Scan for the cell matching the given text and deliver its [X, Y] coordinate at center. 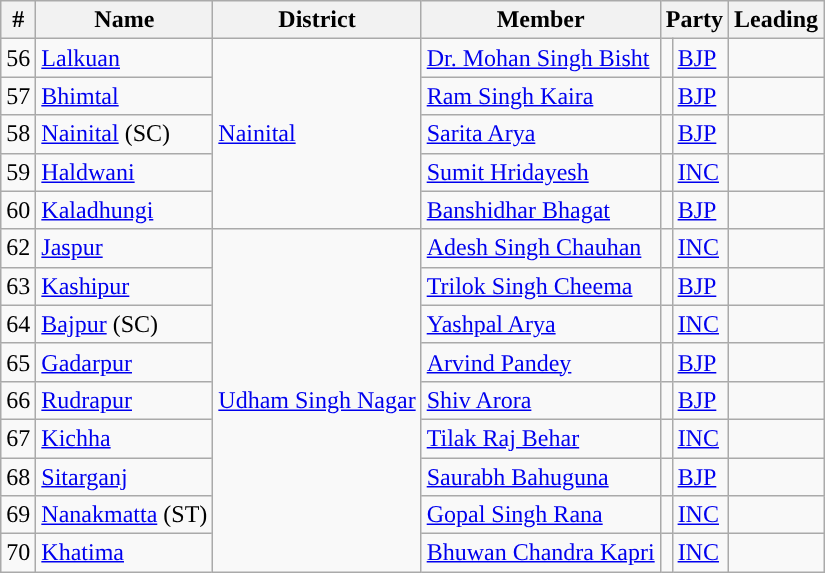
Party [694, 20]
Kaladhungi [124, 210]
Name [124, 20]
Bhuwan Chandra Kapri [540, 553]
62 [18, 248]
Lalkuan [124, 58]
Dr. Mohan Singh Bisht [540, 58]
Tilak Raj Behar [540, 438]
66 [18, 400]
Saurabh Bahuguna [540, 477]
64 [18, 324]
Shiv Arora [540, 400]
Ram Singh Kaira [540, 96]
Trilok Singh Cheema [540, 286]
Jaspur [124, 248]
Yashpal Arya [540, 324]
Member [540, 20]
Banshidhar Bhagat [540, 210]
Gopal Singh Rana [540, 515]
57 [18, 96]
District [317, 20]
Kichha [124, 438]
65 [18, 362]
Sumit Hridayesh [540, 172]
Adesh Singh Chauhan [540, 248]
Udham Singh Nagar [317, 400]
56 [18, 58]
Bhimtal [124, 96]
67 [18, 438]
Haldwani [124, 172]
Sarita Arya [540, 134]
# [18, 20]
Leading [776, 20]
Bajpur (SC) [124, 324]
58 [18, 134]
Sitarganj [124, 477]
59 [18, 172]
Nainital (SC) [124, 134]
69 [18, 515]
Rudrapur [124, 400]
Nanakmatta (ST) [124, 515]
Kashipur [124, 286]
63 [18, 286]
70 [18, 553]
68 [18, 477]
Gadarpur [124, 362]
Arvind Pandey [540, 362]
Nainital [317, 134]
Khatima [124, 553]
60 [18, 210]
